Output the (X, Y) coordinate of the center of the cell containing the given text.  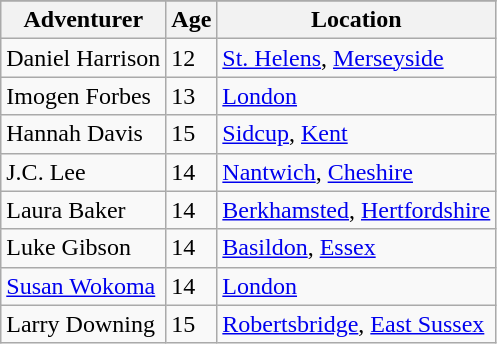
Susan Wokoma (84, 286)
J.C. Lee (84, 172)
Imogen Forbes (84, 96)
Nantwich, Cheshire (356, 172)
Hannah Davis (84, 134)
Sidcup, Kent (356, 134)
Location (356, 20)
Luke Gibson (84, 248)
12 (192, 58)
Age (192, 20)
Basildon, Essex (356, 248)
Larry Downing (84, 324)
Robertsbridge, East Sussex (356, 324)
Laura Baker (84, 210)
Adventurer (84, 20)
St. Helens, Merseyside (356, 58)
13 (192, 96)
Daniel Harrison (84, 58)
Berkhamsted, Hertfordshire (356, 210)
